Return [X, Y] of the center of cell containing provided text 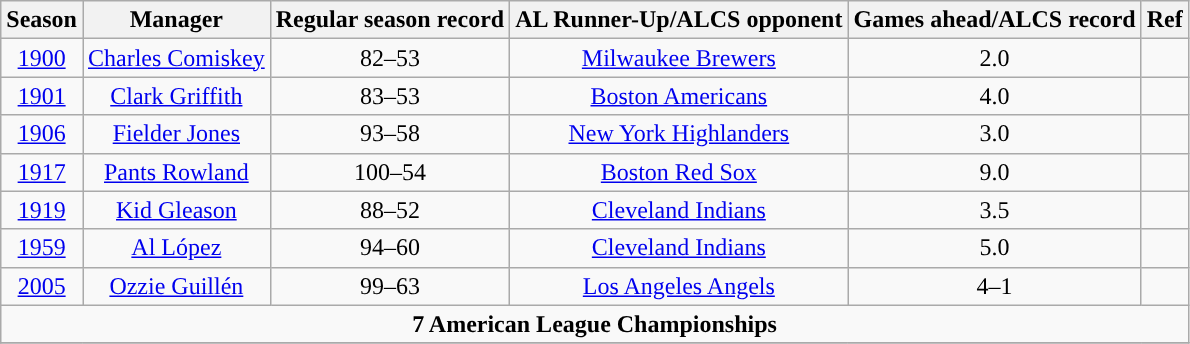
Boston Red Sox [679, 172]
4.0 [994, 96]
83–53 [390, 96]
Milwaukee Brewers [679, 58]
88–52 [390, 210]
Manager [176, 20]
3.0 [994, 134]
Kid Gleason [176, 210]
2005 [42, 286]
99–63 [390, 286]
Season [42, 20]
1901 [42, 96]
Charles Comiskey [176, 58]
93–58 [390, 134]
82–53 [390, 58]
1906 [42, 134]
AL Runner-Up/ALCS opponent [679, 20]
94–60 [390, 248]
100–54 [390, 172]
Al López [176, 248]
5.0 [994, 248]
New York Highlanders [679, 134]
4–1 [994, 286]
Games ahead/ALCS record [994, 20]
1919 [42, 210]
7 American League Championships [595, 324]
9.0 [994, 172]
Los Angeles Angels [679, 286]
3.5 [994, 210]
Regular season record [390, 20]
1917 [42, 172]
1959 [42, 248]
Fielder Jones [176, 134]
2.0 [994, 58]
Ref [1164, 20]
Ozzie Guillén [176, 286]
Clark Griffith [176, 96]
1900 [42, 58]
Boston Americans [679, 96]
Pants Rowland [176, 172]
